Locate the cell with the specified text and output its (x, y) center coordinate. 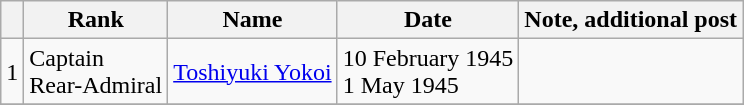
Toshiyuki Yokoi (252, 72)
1 (12, 72)
Date (428, 20)
CaptainRear-Admiral (96, 72)
Rank (96, 20)
Note, additional post (631, 20)
Name (252, 20)
10 February 19451 May 1945 (428, 72)
